Provide the (x, y) coordinate of the cell's center where the given text is located.  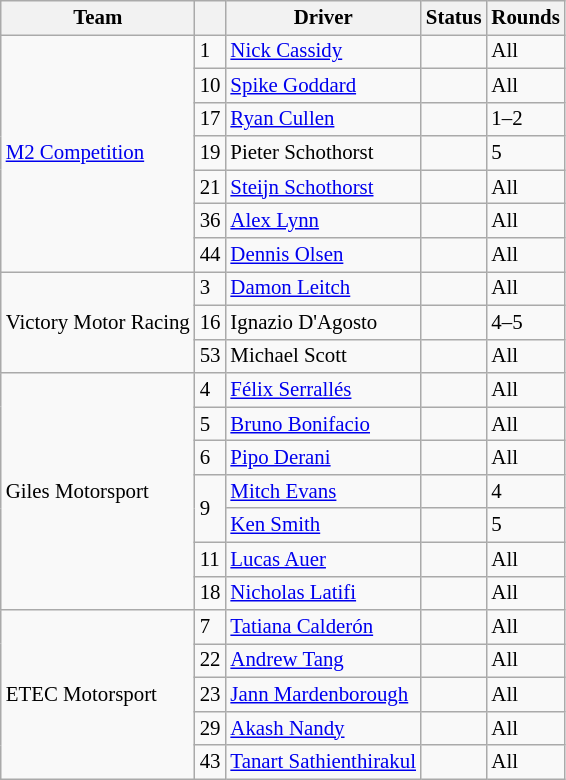
Michael Scott (322, 356)
Nick Cassidy (322, 51)
Andrew Tang (322, 661)
7 (210, 627)
Giles Motorsport (98, 492)
Mitch Evans (322, 491)
Team (98, 18)
36 (210, 221)
9 (210, 508)
3 (210, 288)
Ken Smith (322, 525)
29 (210, 728)
Victory Motor Racing (98, 322)
17 (210, 119)
Dennis Olsen (322, 255)
53 (210, 356)
Pipo Derani (322, 458)
21 (210, 187)
Alex Lynn (322, 221)
6 (210, 458)
16 (210, 322)
Steijn Schothorst (322, 187)
23 (210, 695)
1–2 (525, 119)
Bruno Bonifacio (322, 424)
M2 Competition (98, 152)
Nicholas Latifi (322, 593)
Akash Nandy (322, 728)
ETEC Motorsport (98, 694)
Rounds (525, 18)
Pieter Schothorst (322, 153)
4–5 (525, 322)
Lucas Auer (322, 559)
Jann Mardenborough (322, 695)
19 (210, 153)
Tatiana Calderón (322, 627)
Spike Goddard (322, 85)
10 (210, 85)
Damon Leitch (322, 288)
Tanart Sathienthirakul (322, 762)
Status (454, 18)
Félix Serrallés (322, 390)
Driver (322, 18)
44 (210, 255)
11 (210, 559)
22 (210, 661)
Ignazio D'Agosto (322, 322)
Ryan Cullen (322, 119)
43 (210, 762)
18 (210, 593)
1 (210, 51)
